Scan for the cell matching the given text and deliver its [x, y] coordinate at center. 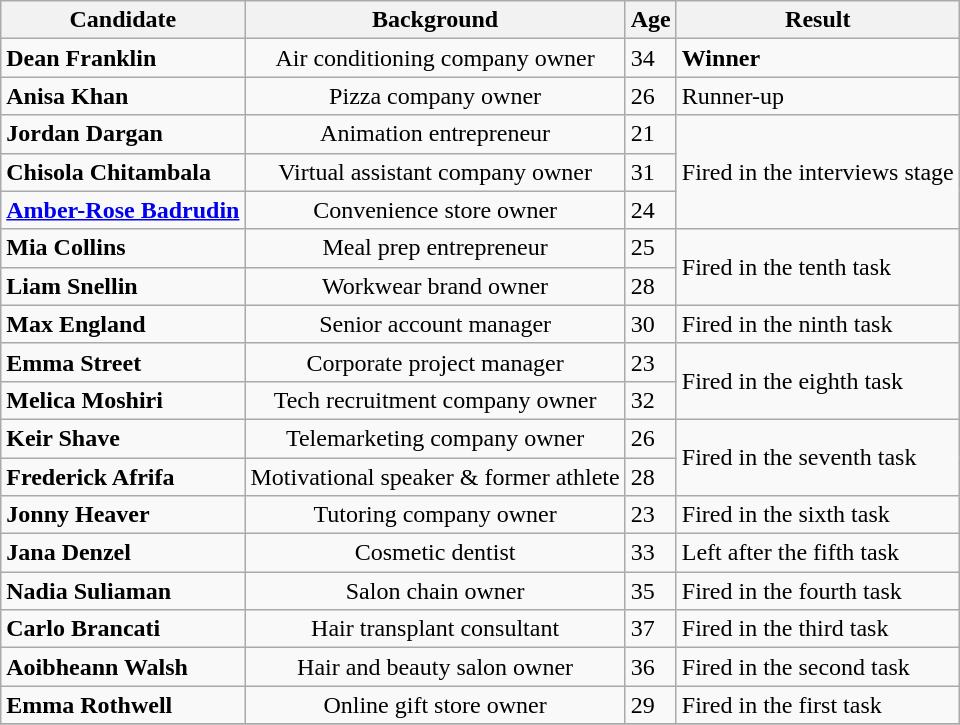
Fired in the fourth task [818, 591]
Senior account manager [435, 324]
Fired in the third task [818, 629]
Result [818, 20]
Jana Denzel [123, 553]
Pizza company owner [435, 96]
Salon chain owner [435, 591]
Motivational speaker & former athlete [435, 477]
24 [650, 210]
Fired in the interviews stage [818, 172]
Workwear brand owner [435, 286]
Meal prep entrepreneur [435, 248]
Runner-up [818, 96]
Emma Street [123, 362]
Keir Shave [123, 438]
Air conditioning company owner [435, 58]
Dean Franklin [123, 58]
Convenience store owner [435, 210]
Virtual assistant company owner [435, 172]
Nadia Suliaman [123, 591]
29 [650, 705]
Animation entrepreneur [435, 134]
Cosmetic dentist [435, 553]
Tech recruitment company owner [435, 400]
Hair transplant consultant [435, 629]
30 [650, 324]
Telemarketing company owner [435, 438]
35 [650, 591]
31 [650, 172]
Mia Collins [123, 248]
Emma Rothwell [123, 705]
Background [435, 20]
Fired in the second task [818, 667]
Jordan Dargan [123, 134]
Carlo Brancati [123, 629]
Fired in the ninth task [818, 324]
Hair and beauty salon owner [435, 667]
21 [650, 134]
Age [650, 20]
34 [650, 58]
Fired in the first task [818, 705]
Online gift store owner [435, 705]
Fired in the eighth task [818, 381]
32 [650, 400]
Corporate project manager [435, 362]
36 [650, 667]
Max England [123, 324]
Aoibheann Walsh [123, 667]
Liam Snellin [123, 286]
33 [650, 553]
Fired in the seventh task [818, 457]
Melica Moshiri [123, 400]
Anisa Khan [123, 96]
Left after the fifth task [818, 553]
Amber-Rose Badrudin [123, 210]
Chisola Chitambala [123, 172]
Fired in the tenth task [818, 267]
Frederick Afrifa [123, 477]
Fired in the sixth task [818, 515]
Tutoring company owner [435, 515]
Winner [818, 58]
Candidate [123, 20]
25 [650, 248]
37 [650, 629]
Jonny Heaver [123, 515]
